Scan for the cell matching the given text and deliver its [x, y] coordinate at center. 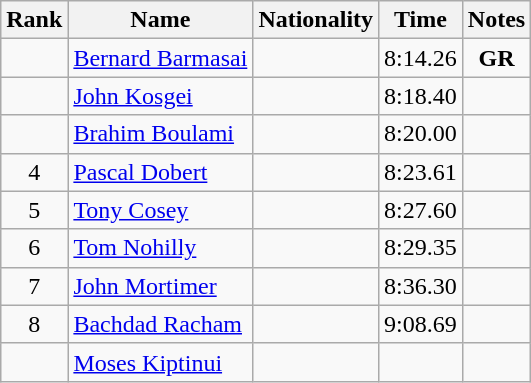
8:18.40 [421, 96]
4 [34, 172]
Bernard Barmasai [160, 58]
8:23.61 [421, 172]
8:20.00 [421, 134]
Tom Nohilly [160, 248]
5 [34, 210]
Name [160, 20]
Notes [496, 20]
John Mortimer [160, 286]
8:29.35 [421, 248]
7 [34, 286]
8:14.26 [421, 58]
8:36.30 [421, 286]
9:08.69 [421, 324]
Pascal Dobert [160, 172]
Bachdad Racham [160, 324]
8 [34, 324]
Time [421, 20]
Moses Kiptinui [160, 362]
GR [496, 58]
John Kosgei [160, 96]
Nationality [316, 20]
Tony Cosey [160, 210]
Brahim Boulami [160, 134]
8:27.60 [421, 210]
6 [34, 248]
Rank [34, 20]
